Provide the (x, y) coordinate of the cell's center where the given text is located.  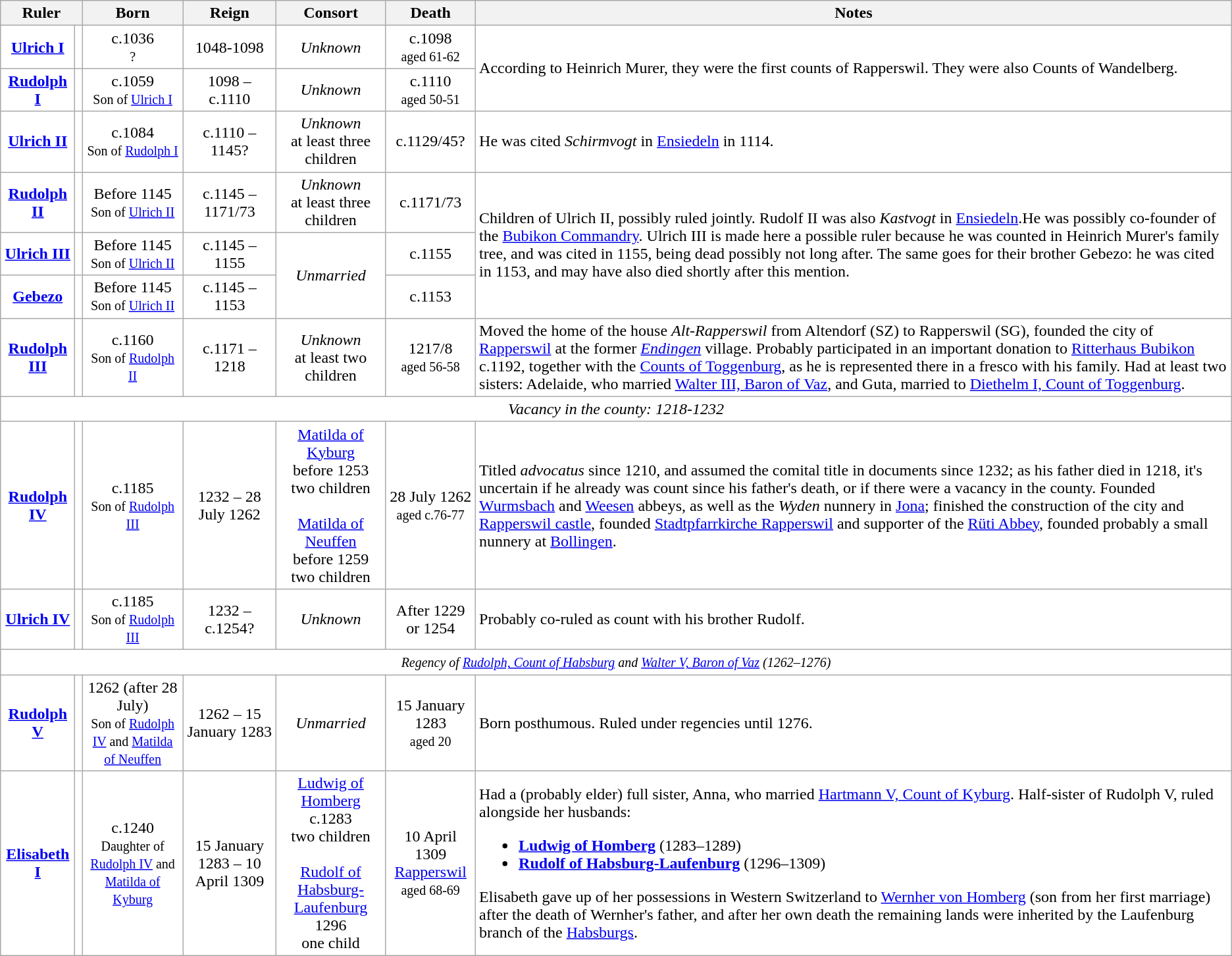
c.1110 – 1145? (229, 142)
28 July 1262aged c.76-77 (430, 505)
Rudolph IV (38, 505)
Rudolph V (38, 722)
Matilda of Kyburgbefore 1253two childrenMatilda of Neuffenbefore 1259two children (330, 505)
c.1145 – 1171/73 (229, 202)
Elisabeth I (38, 864)
1232 – c.1254? (229, 619)
Notes (854, 13)
Ulrich I (38, 47)
Ulrich III (38, 254)
c.1098aged 61-62 (430, 47)
Ulrich II (38, 142)
c.1240Daughter of Rudolph IV and Matilda of Kyburg (133, 864)
1217/8aged 56-58 (430, 357)
He was cited Schirmvogt in Ensiedeln in 1114. (854, 142)
Born (133, 13)
c.1145 – 1155 (229, 254)
Ulrich IV (38, 619)
After 1229 or 1254 (430, 619)
c.1153 (430, 296)
c.1129/45? (430, 142)
1232 – 28 July 1262 (229, 505)
c.1084Son of Rudolph I (133, 142)
1262 – 15 January 1283 (229, 722)
c.1110aged 50-51 (430, 90)
Rudolph I (38, 90)
c.1036? (133, 47)
Regency of Rudolph, Count of Habsburg and Walter V, Baron of Vaz (1262–1276) (616, 662)
15 January 1283aged 20 (430, 722)
Reign (229, 13)
Rudolph III (38, 357)
1098 – c.1110 (229, 90)
Vacancy in the county: 1218-1232 (616, 409)
10 April 1309Rapperswilaged 68-69 (430, 864)
c.1171 – 1218 (229, 357)
Rudolph II (38, 202)
Unknownat least two children (330, 357)
c.1059Son of Ulrich I (133, 90)
Consort (330, 13)
Gebezo (38, 296)
According to Heinrich Murer, they were the first counts of Rapperswil. They were also Counts of Wandelberg. (854, 68)
c.1160Son of Rudolph II (133, 357)
1048-1098 (229, 47)
Death (430, 13)
Probably co-ruled as count with his brother Rudolf. (854, 619)
Born posthumous. Ruled under regencies until 1276. (854, 722)
c.1155 (430, 254)
Ruler (41, 13)
c.1145 – 1153 (229, 296)
c.1171/73 (430, 202)
15 January 1283 – 10 April 1309 (229, 864)
1262 (after 28 July)Son of Rudolph IV and Matilda of Neuffen (133, 722)
Ludwig of Hombergc.1283two childrenRudolf of Habsburg-Laufenburg1296one child (330, 864)
